Search for the cell housing the specified text and yield its [X, Y] center coordinate. 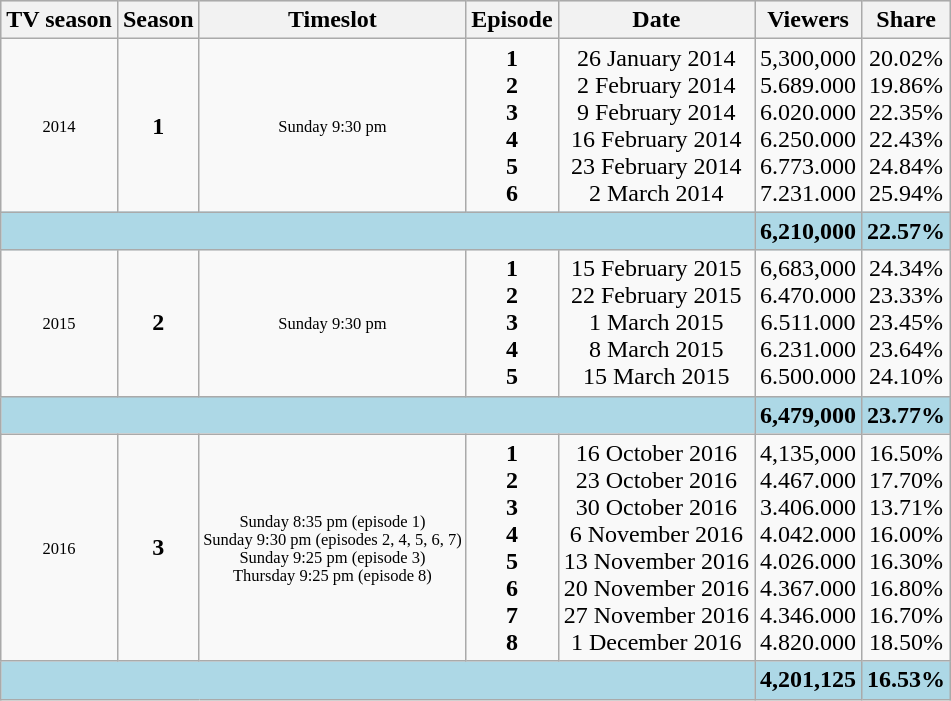
16.53% [906, 680]
TV season [60, 20]
22.57% [906, 231]
6,210,000 [808, 231]
20.02% 19.86% 22.35% 22.43% 24.84% 25.94% [906, 126]
4,135,000 4.467.000 3.406.000 4.042.000 4.026.000 4.367.000 4.346.000 4.820.000 [808, 548]
5,300,000 5.689.000 6.020.000 6.250.000 6.773.000 7.231.000 [808, 126]
4,201,125 [808, 680]
2014 [60, 126]
1 2 3 4 5 6 7 8 [512, 548]
2 [158, 323]
Sunday 8:35 pm (episode 1) Sunday 9:30 pm (episodes 2, 4, 5, 6, 7) Sunday 9:25 pm (episode 3) Thursday 9:25 pm (episode 8) [332, 548]
Timeslot [332, 20]
16 October 2016 23 October 2016 30 October 2016 6 November 2016 13 November 2016 20 November 2016 27 November 2016 1 December 2016 [656, 548]
6,683,000 6.470.000 6.511.000 6.231.000 6.500.000 [808, 323]
1 2 3 4 5 [512, 323]
23.77% [906, 415]
Season [158, 20]
15 February 2015 22 February 2015 1 March 2015 8 March 2015 15 March 2015 [656, 323]
Share [906, 20]
2015 [60, 323]
Date [656, 20]
16.50% 17.70% 13.71% 16.00% 16.30% 16.80% 16.70% 18.50% [906, 548]
1 [158, 126]
3 [158, 548]
Episode [512, 20]
26 January 2014 2 February 2014 9 February 2014 16 February 2014 23 February 2014 2 March 2014 [656, 126]
6,479,000 [808, 415]
2016 [60, 548]
1 2 3 4 5 6 [512, 126]
Viewers [808, 20]
24.34% 23.33% 23.45% 23.64% 24.10% [906, 323]
